Identify which cell holds the provided text, then report its (X, Y) central coordinate. 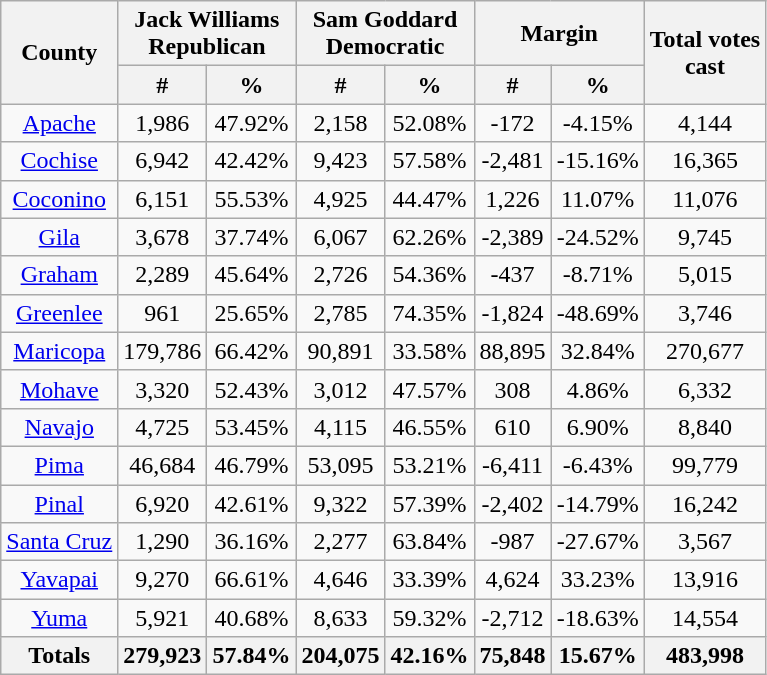
57.58% (430, 161)
204,075 (340, 656)
483,998 (705, 656)
6,942 (162, 161)
610 (512, 427)
13,916 (705, 580)
279,923 (162, 656)
-18.63% (598, 618)
9,322 (340, 503)
15.67% (598, 656)
9,745 (705, 237)
Margin (559, 34)
-987 (512, 542)
-14.79% (598, 503)
1,226 (512, 199)
Yavapai (60, 580)
9,270 (162, 580)
961 (162, 313)
57.39% (430, 503)
42.16% (430, 656)
-2,389 (512, 237)
-437 (512, 275)
3,320 (162, 389)
179,786 (162, 351)
4,144 (705, 123)
40.68% (252, 618)
1,290 (162, 542)
-1,824 (512, 313)
Coconino (60, 199)
9,423 (340, 161)
16,242 (705, 503)
66.42% (252, 351)
Pinal (60, 503)
Sam GoddardDemocratic (385, 34)
2,726 (340, 275)
55.53% (252, 199)
Cochise (60, 161)
6.90% (598, 427)
3,567 (705, 542)
Santa Cruz (60, 542)
2,158 (340, 123)
54.36% (430, 275)
6,920 (162, 503)
Apache (60, 123)
90,891 (340, 351)
5,921 (162, 618)
14,554 (705, 618)
75,848 (512, 656)
33.39% (430, 580)
-172 (512, 123)
42.42% (252, 161)
53.21% (430, 465)
52.08% (430, 123)
1,986 (162, 123)
-2,712 (512, 618)
Greenlee (60, 313)
99,779 (705, 465)
62.26% (430, 237)
2,277 (340, 542)
59.32% (430, 618)
308 (512, 389)
8,840 (705, 427)
32.84% (598, 351)
-15.16% (598, 161)
Graham (60, 275)
52.43% (252, 389)
46.79% (252, 465)
57.84% (252, 656)
Total votescast (705, 52)
46.55% (430, 427)
-24.52% (598, 237)
42.61% (252, 503)
2,289 (162, 275)
37.74% (252, 237)
66.61% (252, 580)
Mohave (60, 389)
25.65% (252, 313)
-48.69% (598, 313)
-2,402 (512, 503)
53.45% (252, 427)
Totals (60, 656)
5,015 (705, 275)
4,624 (512, 580)
63.84% (430, 542)
33.23% (598, 580)
6,332 (705, 389)
-2,481 (512, 161)
16,365 (705, 161)
4,725 (162, 427)
6,067 (340, 237)
11.07% (598, 199)
270,677 (705, 351)
6,151 (162, 199)
2,785 (340, 313)
11,076 (705, 199)
-8.71% (598, 275)
3,012 (340, 389)
Navajo (60, 427)
-6,411 (512, 465)
74.35% (430, 313)
44.47% (430, 199)
County (60, 52)
4.86% (598, 389)
88,895 (512, 351)
46,684 (162, 465)
8,633 (340, 618)
Gila (60, 237)
36.16% (252, 542)
4,646 (340, 580)
53,095 (340, 465)
Maricopa (60, 351)
3,678 (162, 237)
47.92% (252, 123)
Pima (60, 465)
-6.43% (598, 465)
Jack WilliamsRepublican (207, 34)
33.58% (430, 351)
-4.15% (598, 123)
4,925 (340, 199)
3,746 (705, 313)
47.57% (430, 389)
4,115 (340, 427)
Yuma (60, 618)
45.64% (252, 275)
-27.67% (598, 542)
